From the cell containing the given text, extract its center point as (x, y) coordinate. 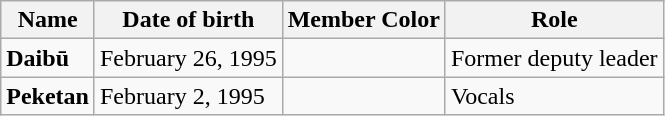
February 2, 1995 (188, 96)
Date of birth (188, 20)
February 26, 1995 (188, 58)
Vocals (554, 96)
Member Color (364, 20)
Name (48, 20)
Former deputy leader (554, 58)
Daibū (48, 58)
Peketan (48, 96)
Role (554, 20)
